Provide the [x, y] coordinate of the cell's center where the given text is located.  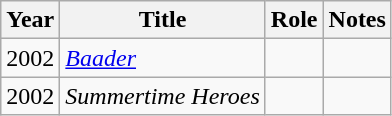
Summertime Heroes [162, 96]
Role [294, 20]
Title [162, 20]
Notes [357, 20]
Baader [162, 58]
Year [30, 20]
